Scan for the cell matching the given text and deliver its (x, y) coordinate at center. 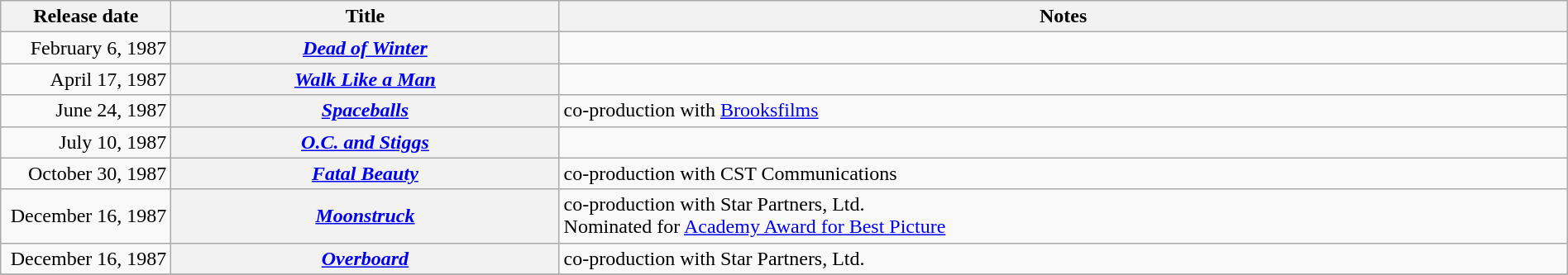
Fatal Beauty (366, 173)
co-production with CST Communications (1064, 173)
Moonstruck (366, 216)
Dead of Winter (366, 48)
co-production with Star Partners, Ltd. (1064, 258)
October 30, 1987 (86, 173)
Overboard (366, 258)
June 24, 1987 (86, 111)
Walk Like a Man (366, 79)
Notes (1064, 17)
February 6, 1987 (86, 48)
July 10, 1987 (86, 142)
Spaceballs (366, 111)
co-production with Star Partners, Ltd.Nominated for Academy Award for Best Picture (1064, 216)
O.C. and Stiggs (366, 142)
Title (366, 17)
April 17, 1987 (86, 79)
co-production with Brooksfilms (1064, 111)
Release date (86, 17)
